Capture the cell that displays the provided text and extract its (X, Y) central coordinate. 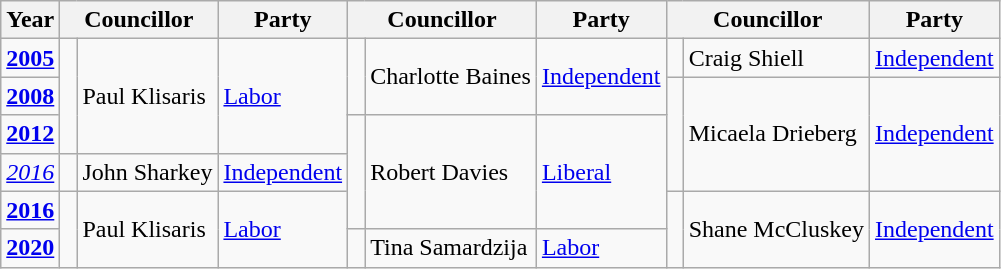
Shane McCluskey (776, 229)
2012 (30, 134)
2020 (30, 248)
Micaela Drieberg (776, 134)
2005 (30, 58)
Year (30, 20)
Charlotte Baines (451, 77)
Robert Davies (451, 172)
Tina Samardzija (451, 248)
Liberal (601, 172)
John Sharkey (148, 172)
Craig Shiell (776, 58)
2008 (30, 96)
